Output the [X, Y] coordinate of the center of the cell containing the given text.  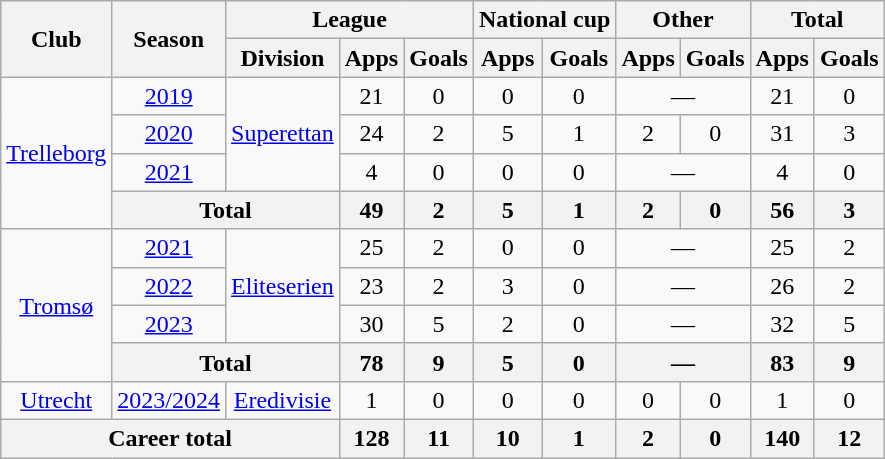
128 [371, 438]
23 [371, 286]
32 [782, 324]
2019 [169, 96]
30 [371, 324]
2023/2024 [169, 400]
2022 [169, 286]
2023 [169, 324]
11 [439, 438]
31 [782, 134]
Season [169, 39]
Tromsø [56, 305]
Utrecht [56, 400]
24 [371, 134]
2020 [169, 134]
140 [782, 438]
Superettan [283, 134]
83 [782, 362]
Eliteserien [283, 286]
10 [507, 438]
12 [849, 438]
Trelleborg [56, 153]
Division [283, 58]
Career total [170, 438]
Other [683, 20]
Club [56, 39]
League [350, 20]
49 [371, 210]
78 [371, 362]
Eredivisie [283, 400]
National cup [544, 20]
26 [782, 286]
56 [782, 210]
